From the cell containing the given text, extract its center point as [x, y] coordinate. 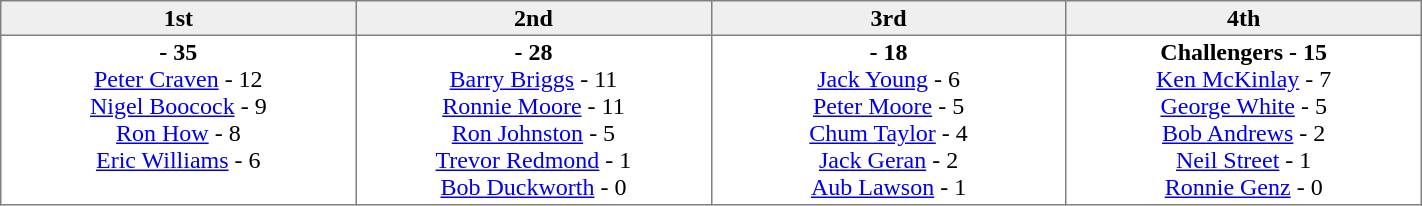
3rd [888, 18]
- 35Peter Craven - 12Nigel Boocock - 9Ron How - 8Eric Williams - 6 [178, 120]
4th [1244, 18]
1st [178, 18]
Challengers - 15Ken McKinlay - 7George White - 5Bob Andrews - 2Neil Street - 1Ronnie Genz - 0 [1244, 120]
- 18Jack Young - 6Peter Moore - 5Chum Taylor - 4Jack Geran - 2Aub Lawson - 1 [888, 120]
2nd [534, 18]
- 28Barry Briggs - 11Ronnie Moore - 11Ron Johnston - 5Trevor Redmond - 1Bob Duckworth - 0 [534, 120]
